For the text-containing cell, return its midpoint in [x, y] coordinate format. 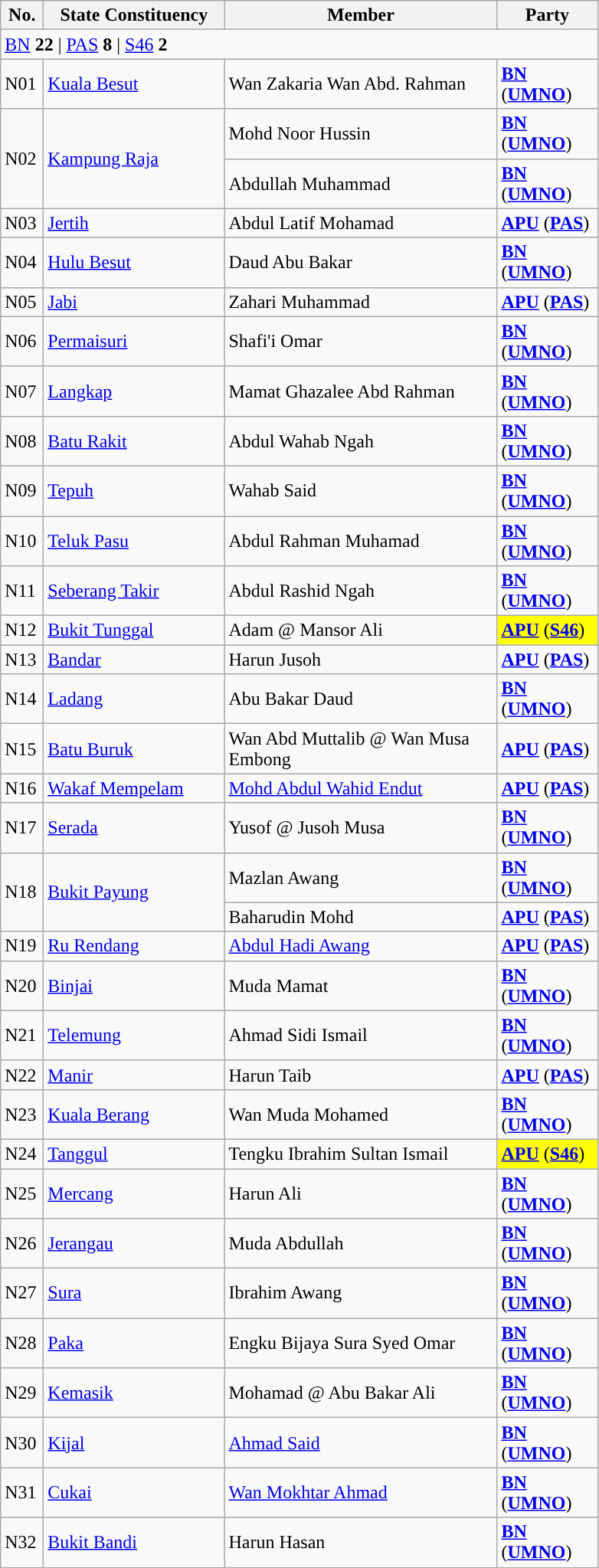
Batu Buruk [134, 749]
Muda Abdullah [361, 1244]
N01 [22, 84]
N12 [22, 630]
Kemasik [134, 1393]
N07 [22, 391]
N17 [22, 827]
Serada [134, 827]
Muda Mamat [361, 985]
Harun Taib [361, 1075]
N24 [22, 1154]
N08 [22, 441]
Bukit Bandi [134, 1543]
Ahmad Sidi Ismail [361, 1036]
Ru Rendang [134, 946]
No. [22, 15]
Abdul Latif Mohamad [361, 223]
Abdul Rashid Ngah [361, 591]
Teluk Pasu [134, 541]
Engku Bijaya Sura Syed Omar [361, 1344]
Bukit Payung [134, 892]
Jertih [134, 223]
Batu Rakit [134, 441]
N15 [22, 749]
N04 [22, 262]
N16 [22, 788]
N21 [22, 1036]
Abdullah Muhammad [361, 184]
Hulu Besut [134, 262]
N18 [22, 892]
Ibrahim Awang [361, 1293]
Yusof @ Jusoh Musa [361, 827]
N09 [22, 490]
Kampung Raja [134, 159]
Paka [134, 1344]
N13 [22, 660]
N20 [22, 985]
Mercang [134, 1193]
Langkap [134, 391]
Seberang Takir [134, 591]
N05 [22, 302]
Daud Abu Bakar [361, 262]
Baharudin Mohd [361, 917]
Mohd Abdul Wahid Endut [361, 788]
Sura [134, 1293]
N28 [22, 1344]
Wakaf Mempelam [134, 788]
Bukit Tunggal [134, 630]
Wan Zakaria Wan Abd. Rahman [361, 84]
Abdul Wahab Ngah [361, 441]
Member [361, 15]
Wahab Said [361, 490]
Kuala Berang [134, 1114]
Adam @ Mansor Ali [361, 630]
N31 [22, 1492]
Telemung [134, 1036]
Ladang [134, 699]
N27 [22, 1293]
N11 [22, 591]
N23 [22, 1114]
Manir [134, 1075]
Jerangau [134, 1244]
Harun Hasan [361, 1543]
Wan Abd Muttalib @ Wan Musa Embong [361, 749]
Harun Jusoh [361, 660]
N29 [22, 1393]
Tengku Ibrahim Sultan Ismail [361, 1154]
Kuala Besut [134, 84]
BN 22 | PAS 8 | S46 2 [299, 44]
Abdul Hadi Awang [361, 946]
N03 [22, 223]
N14 [22, 699]
Permaisuri [134, 342]
Abdul Rahman Muhamad [361, 541]
Wan Mokhtar Ahmad [361, 1492]
Ahmad Said [361, 1443]
Jabi [134, 302]
Harun Ali [361, 1193]
Abu Bakar Daud [361, 699]
Tanggul [134, 1154]
N30 [22, 1443]
Shafi'i Omar [361, 342]
N22 [22, 1075]
Tepuh [134, 490]
Mazlan Awang [361, 878]
N25 [22, 1193]
Binjai [134, 985]
N06 [22, 342]
N10 [22, 541]
Mamat Ghazalee Abd Rahman [361, 391]
Mohd Noor Hussin [361, 133]
Cukai [134, 1492]
State Constituency [134, 15]
N19 [22, 946]
N26 [22, 1244]
Bandar [134, 660]
Party [547, 15]
Zahari Muhammad [361, 302]
N02 [22, 159]
Kijal [134, 1443]
Wan Muda Mohamed [361, 1114]
N32 [22, 1543]
Mohamad @ Abu Bakar Ali [361, 1393]
